Extract the (x, y) coordinate from the center of the cell holding the provided text.  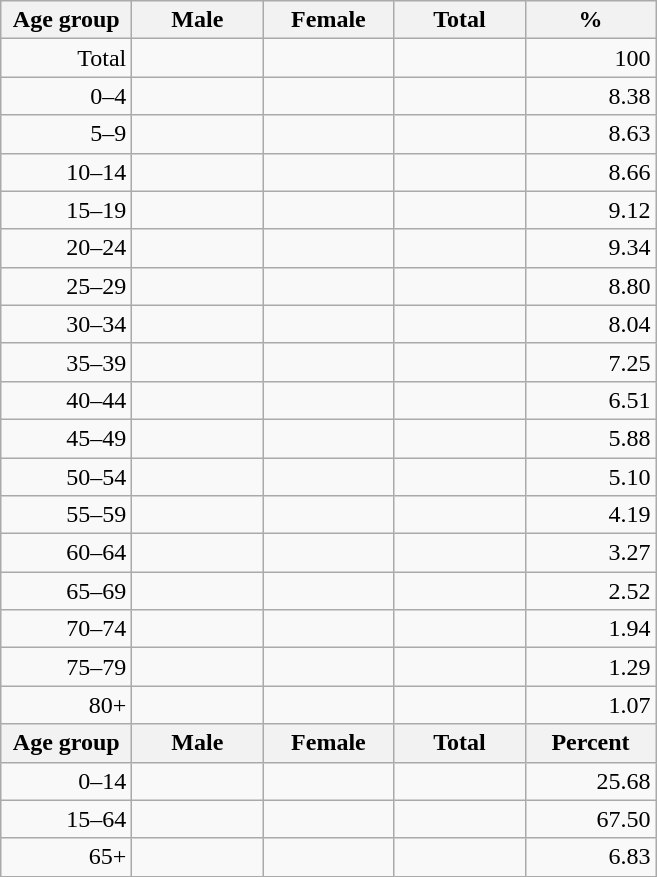
0–14 (66, 781)
15–64 (66, 819)
55–59 (66, 515)
Percent (590, 743)
4.19 (590, 515)
30–34 (66, 324)
5.88 (590, 438)
2.52 (590, 591)
75–79 (66, 667)
50–54 (66, 477)
8.04 (590, 324)
65–69 (66, 591)
35–39 (66, 362)
67.50 (590, 819)
15–19 (66, 210)
9.12 (590, 210)
% (590, 20)
25–29 (66, 286)
25.68 (590, 781)
100 (590, 58)
8.38 (590, 96)
65+ (66, 857)
6.51 (590, 400)
6.83 (590, 857)
8.63 (590, 134)
1.29 (590, 667)
20–24 (66, 248)
8.66 (590, 172)
60–64 (66, 553)
3.27 (590, 553)
40–44 (66, 400)
7.25 (590, 362)
1.07 (590, 705)
45–49 (66, 438)
8.80 (590, 286)
80+ (66, 705)
0–4 (66, 96)
5.10 (590, 477)
1.94 (590, 629)
70–74 (66, 629)
5–9 (66, 134)
9.34 (590, 248)
10–14 (66, 172)
